Search for the cell housing the specified text and yield its (X, Y) center coordinate. 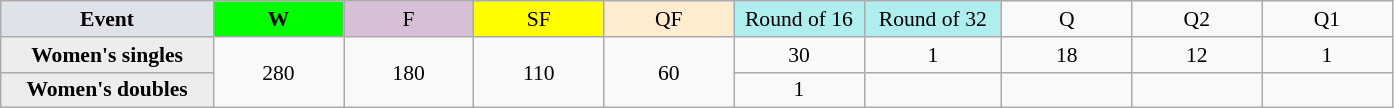
Women's singles (108, 55)
Event (108, 19)
Round of 32 (933, 19)
30 (799, 55)
12 (1197, 55)
QF (669, 19)
180 (409, 72)
60 (669, 72)
Q2 (1197, 19)
Women's doubles (108, 90)
Q (1067, 19)
W (278, 19)
Q1 (1327, 19)
SF (539, 19)
F (409, 19)
110 (539, 72)
18 (1067, 55)
280 (278, 72)
Round of 16 (799, 19)
